Output the [X, Y] coordinate of the center of the cell containing the given text.  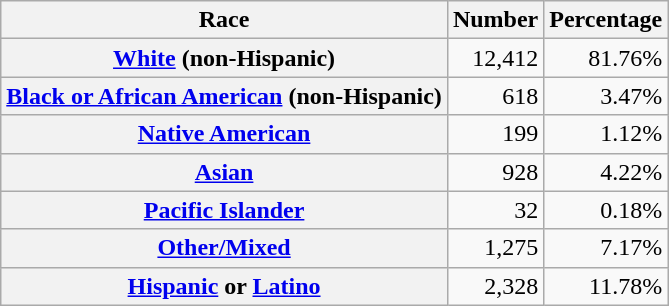
12,412 [495, 58]
11.78% [606, 286]
White (non-Hispanic) [224, 58]
0.18% [606, 210]
Asian [224, 172]
Hispanic or Latino [224, 286]
Percentage [606, 20]
Number [495, 20]
7.17% [606, 248]
3.47% [606, 96]
1.12% [606, 134]
Pacific Islander [224, 210]
81.76% [606, 58]
1,275 [495, 248]
199 [495, 134]
4.22% [606, 172]
2,328 [495, 286]
Black or African American (non-Hispanic) [224, 96]
32 [495, 210]
928 [495, 172]
Race [224, 20]
Native American [224, 134]
Other/Mixed [224, 248]
618 [495, 96]
